Extract the [X, Y] coordinate from the center of the cell holding the provided text.  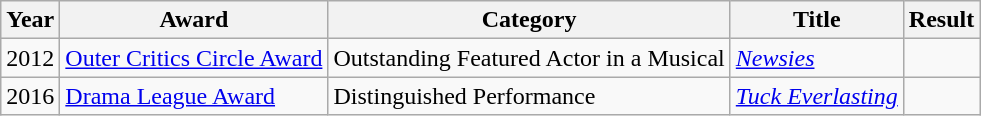
Outer Critics Circle Award [194, 58]
Title [816, 20]
Award [194, 20]
Category [529, 20]
Result [941, 20]
Tuck Everlasting [816, 96]
2012 [30, 58]
Newsies [816, 58]
Distinguished Performance [529, 96]
2016 [30, 96]
Drama League Award [194, 96]
Year [30, 20]
Outstanding Featured Actor in a Musical [529, 58]
